Output the [X, Y] coordinate of the center of the cell containing the given text.  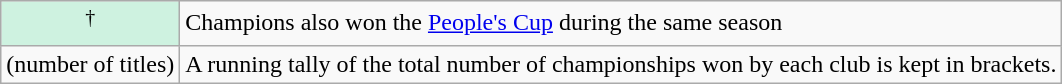
Champions also won the People's Cup during the same season [621, 24]
† [90, 24]
(number of titles) [90, 64]
A running tally of the total number of championships won by each club is kept in brackets. [621, 64]
